Capture the cell that displays the provided text and extract its (X, Y) central coordinate. 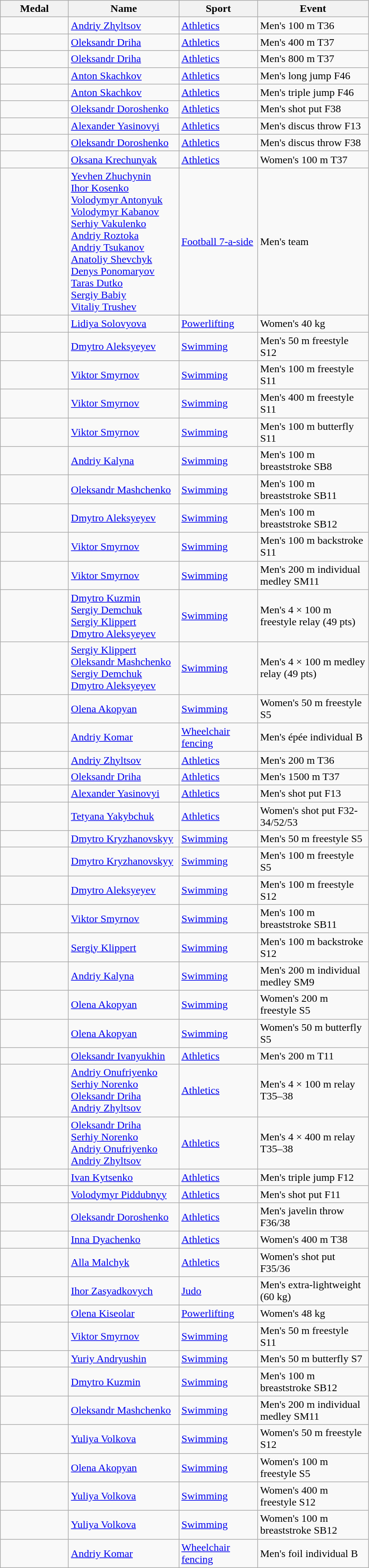
Women's 100 m breaststroke SB12 (313, 1525)
Men's 100 m freestyle S12 (313, 890)
Men's triple jump F12 (313, 1177)
Men's 100 m freestyle S5 (313, 861)
Men's 100 m backstroke S12 (313, 948)
Sergiy Klippert (124, 948)
Oleksandr Driha Serhiy Norenko Andriy Onufriyenko Andriy Zhyltsov (124, 1143)
Dmytro Kuzmin (124, 1381)
Name (124, 9)
Men's shot put F38 (313, 109)
Sport (218, 9)
Men's 50 m freestyle S5 (313, 839)
Judo (218, 1291)
Alla Malchyk (124, 1262)
Men's 4 × 400 m relay T35–38 (313, 1143)
Men's 100 m backstroke S11 (313, 546)
Men's 4 × 100 m medley relay (49 pts) (313, 668)
Men's 800 m T37 (313, 59)
Men's 400 m T37 (313, 42)
Men's triple jump F46 (313, 92)
Women's 400 m T38 (313, 1239)
Men's 100 m T36 (313, 26)
Men's 100 m butterfly S11 (313, 432)
Men's foil individual B (313, 1553)
Football 7-a-side (218, 241)
Oksana Krechunyak (124, 159)
Men's discus throw F38 (313, 143)
Men's long jump F46 (313, 76)
Men's 4 × 100 m freestyle relay (49 pts) (313, 616)
Women's shot put F32-34/52/53 (313, 816)
Women's 48 kg (313, 1314)
Ihor Zasyadkovych (124, 1291)
Women's 40 kg (313, 323)
Men's 200 m T36 (313, 760)
Men's 50 m freestyle S12 (313, 346)
Yuriy Andryushin (124, 1359)
Event (313, 9)
Sergiy Klippert Oleksandr Mashchenko Sergiy Demchuk Dmytro Aleksyeyev (124, 668)
Men's discus throw F13 (313, 126)
Men's 100 m breaststroke SB8 (313, 461)
Men's 1500 m T37 (313, 777)
Women's 50 m freestyle S5 (313, 708)
Tetyana Yakybchuk (124, 816)
Men's shot put F11 (313, 1194)
Inna Dyachenko (124, 1239)
Andriy Onufriyenko Serhiy Norenko Oleksandr Driha Andriy Zhyltsov (124, 1090)
Women's 50 m butterfly S5 (313, 1033)
Men's épée individual B (313, 737)
Women's 200 m freestyle S5 (313, 1005)
Men's 200 m individual medley SM9 (313, 976)
Men's shot put F13 (313, 793)
Women's 100 m freestyle S5 (313, 1468)
Women's 400 m freestyle S12 (313, 1496)
Women's shot put F35/36 (313, 1262)
Women's 50 m freestyle S12 (313, 1439)
Men's 100 m freestyle S11 (313, 375)
Men's 50 m freestyle S11 (313, 1337)
Men's 400 m freestyle S11 (313, 404)
Medal (34, 9)
Women's 100 m T37 (313, 159)
Dmytro Kuzmin Sergiy Demchuk Sergiy Klippert Dmytro Aleksyeyev (124, 616)
Lidiya Solovyova (124, 323)
Men's extra-lightweight (60 kg) (313, 1291)
Oleksandr Ivanyukhin (124, 1056)
Men's 200 m T11 (313, 1056)
Men's javelin throw F36/38 (313, 1217)
Men's team (313, 241)
Men's 4 × 100 m relay T35–38 (313, 1090)
Ivan Kytsenko (124, 1177)
Men's 50 m butterfly S7 (313, 1359)
Volodymyr Piddubnyy (124, 1194)
Olena Kiseolar (124, 1314)
